From the cell containing the given text, extract its center point as (x, y) coordinate. 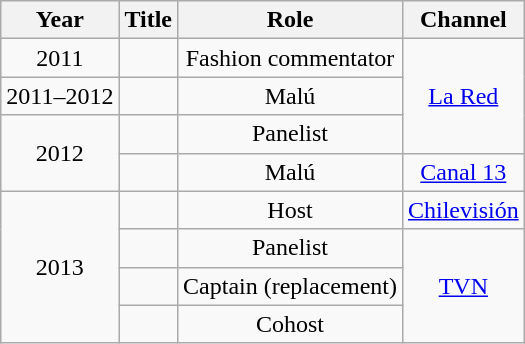
TVN (463, 286)
Chilevisión (463, 210)
Cohost (290, 324)
Role (290, 20)
Canal 13 (463, 172)
La Red (463, 96)
2011 (60, 58)
Year (60, 20)
Channel (463, 20)
2011–2012 (60, 96)
Fashion commentator (290, 58)
Title (148, 20)
2012 (60, 153)
Captain (replacement) (290, 286)
Host (290, 210)
2013 (60, 267)
